Identify which cell holds the provided text, then report its [X, Y] central coordinate. 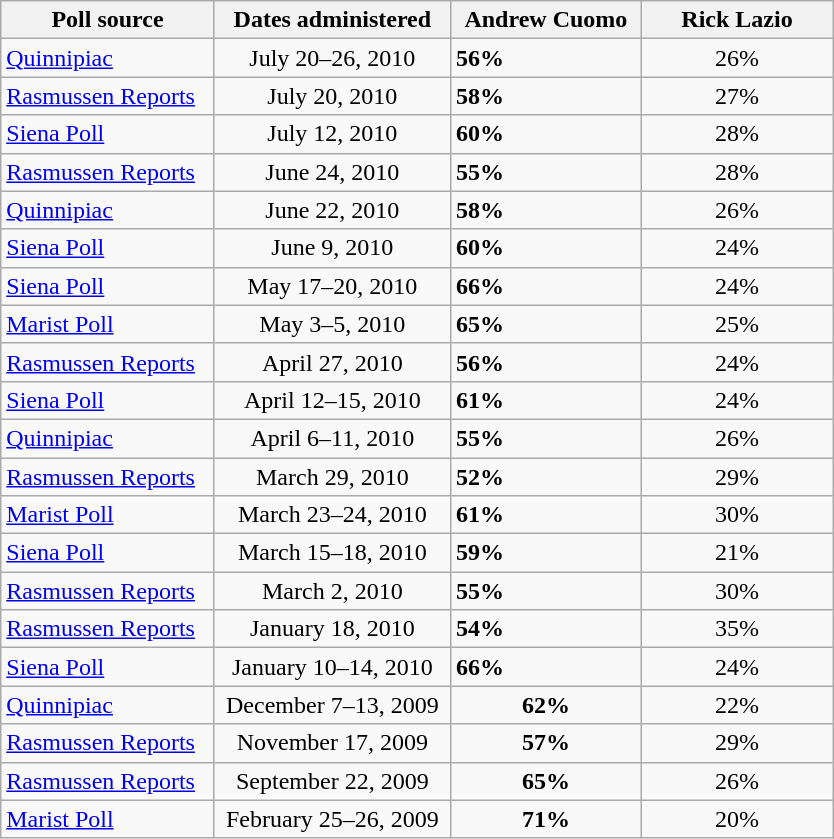
February 25–26, 2009 [332, 819]
December 7–13, 2009 [332, 705]
52% [546, 477]
Dates administered [332, 20]
22% [736, 705]
20% [736, 819]
25% [736, 324]
July 12, 2010 [332, 134]
May 3–5, 2010 [332, 324]
July 20–26, 2010 [332, 58]
59% [546, 553]
June 22, 2010 [332, 210]
March 15–18, 2010 [332, 553]
35% [736, 629]
April 12–15, 2010 [332, 400]
62% [546, 705]
Rick Lazio [736, 20]
71% [546, 819]
June 24, 2010 [332, 172]
May 17–20, 2010 [332, 286]
April 27, 2010 [332, 362]
July 20, 2010 [332, 96]
March 29, 2010 [332, 477]
September 22, 2009 [332, 781]
27% [736, 96]
57% [546, 743]
Poll source [108, 20]
November 17, 2009 [332, 743]
April 6–11, 2010 [332, 438]
21% [736, 553]
Andrew Cuomo [546, 20]
January 18, 2010 [332, 629]
January 10–14, 2010 [332, 667]
March 23–24, 2010 [332, 515]
54% [546, 629]
June 9, 2010 [332, 248]
March 2, 2010 [332, 591]
